Find where the given text appears and provide that cell's center as (x, y) coordinate. 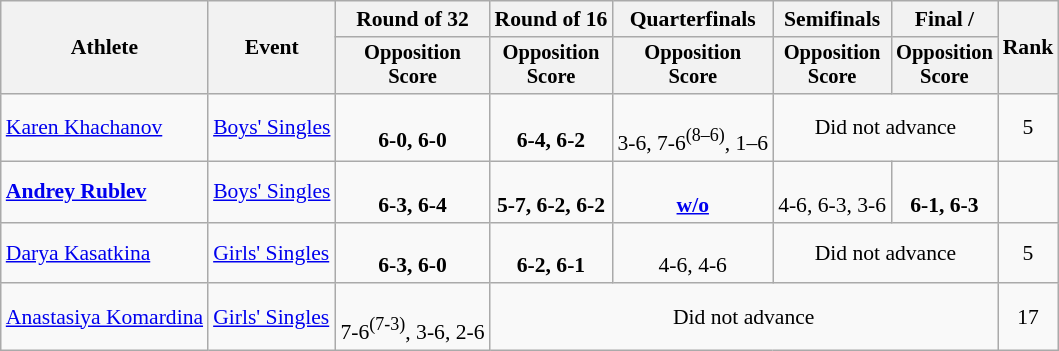
Quarterfinals (692, 19)
Karen Khachanov (104, 128)
6-0, 6-0 (412, 128)
6-2, 6-1 (552, 252)
Athlete (104, 48)
6-3, 6-0 (412, 252)
Round of 32 (412, 19)
Darya Kasatkina (104, 252)
Semifinals (832, 19)
4-6, 4-6 (692, 252)
Anastasiya Komardina (104, 318)
6-4, 6-2 (552, 128)
w/o (692, 192)
Final / (944, 19)
Event (272, 48)
6-1, 6-3 (944, 192)
3-6, 7-6(8–6), 1–6 (692, 128)
4-6, 6-3, 3-6 (832, 192)
6-3, 6-4 (412, 192)
Andrey Rublev (104, 192)
5-7, 6-2, 6-2 (552, 192)
7-6(7-3), 3-6, 2-6 (412, 318)
Round of 16 (552, 19)
Rank (1028, 48)
17 (1028, 318)
